Find where the given text appears and provide that cell's center as (X, Y) coordinate. 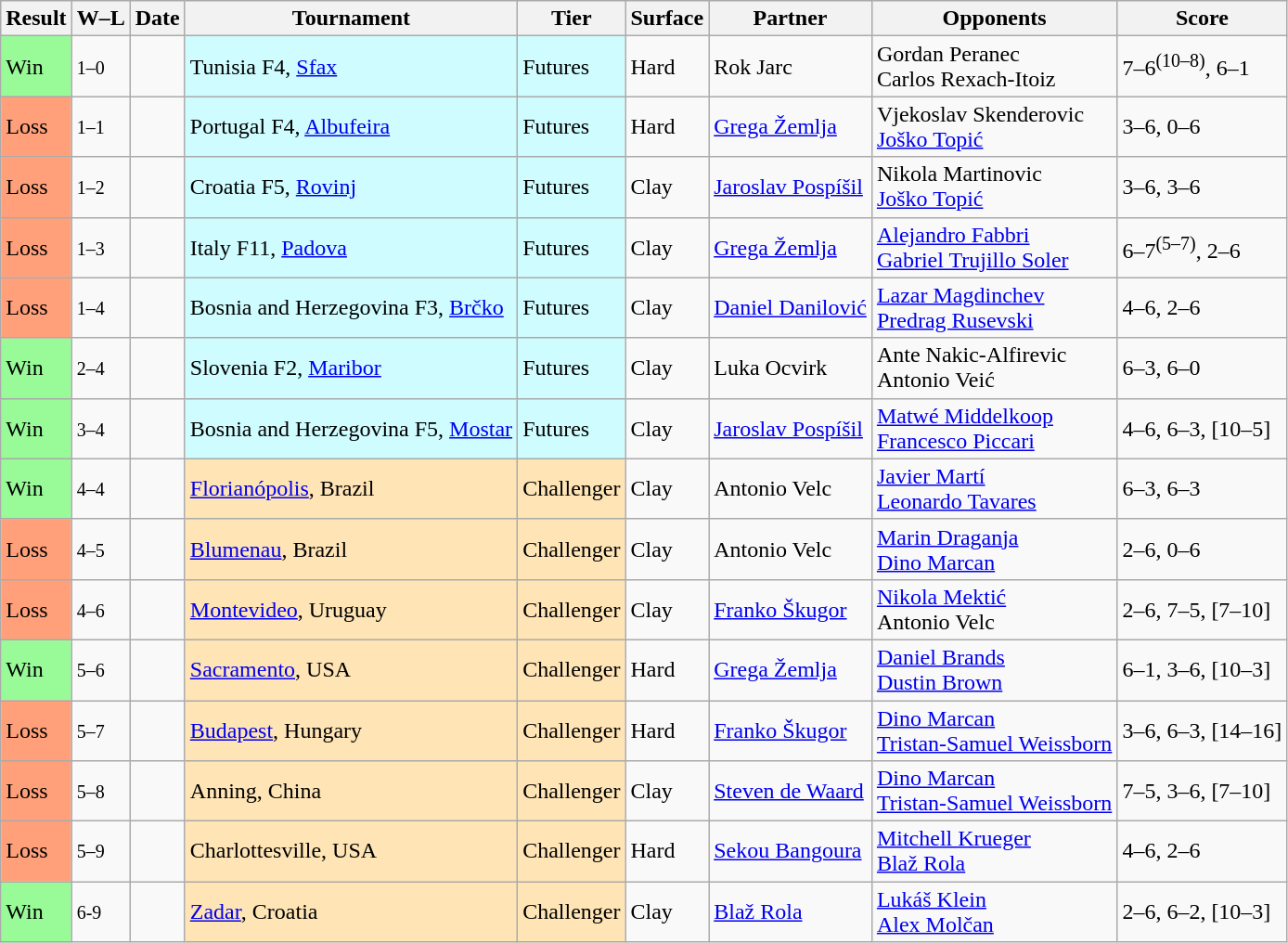
6-9 (100, 911)
Javier Martí Leonardo Tavares (994, 488)
5–7 (100, 730)
Score (1203, 19)
4–4 (100, 488)
Charlottesville, USA (351, 852)
Tier (572, 19)
Alejandro Fabbri Gabriel Trujillo Soler (994, 247)
Matwé Middelkoop Francesco Piccari (994, 429)
Surface (667, 19)
3–6, 6–3, [14–16] (1203, 730)
Steven de Waard (791, 791)
Rok Jarc (791, 67)
Nikola Martinovic Joško Topić (994, 187)
2–6, 0–6 (1203, 549)
Blumenau, Brazil (351, 549)
Budapest, Hungary (351, 730)
1–2 (100, 187)
Date (158, 19)
5–9 (100, 852)
5–8 (100, 791)
Nikola Mektić Antonio Velc (994, 609)
Mitchell Krueger Blaž Rola (994, 852)
3–6, 3–6 (1203, 187)
Partner (791, 19)
Opponents (994, 19)
6–1, 3–6, [10–3] (1203, 670)
6–7(5–7), 2–6 (1203, 247)
Vjekoslav Skenderovic Joško Topić (994, 126)
Marin Draganja Dino Marcan (994, 549)
1–1 (100, 126)
7–5, 3–6, [7–10] (1203, 791)
1–3 (100, 247)
Zadar, Croatia (351, 911)
Sekou Bangoura (791, 852)
Slovenia F2, Maribor (351, 368)
Sacramento, USA (351, 670)
6–3, 6–3 (1203, 488)
2–6, 7–5, [7–10] (1203, 609)
2–6, 6–2, [10–3] (1203, 911)
4–6, 6–3, [10–5] (1203, 429)
Croatia F5, Rovinj (351, 187)
Anning, China (351, 791)
Blaž Rola (791, 911)
4–6 (100, 609)
3–4 (100, 429)
Daniel Danilović (791, 308)
Luka Ocvirk (791, 368)
W–L (100, 19)
5–6 (100, 670)
Tournament (351, 19)
Daniel Brands Dustin Brown (994, 670)
Portugal F4, Albufeira (351, 126)
1–4 (100, 308)
6–3, 6–0 (1203, 368)
Gordan Peranec Carlos Rexach-Itoiz (994, 67)
1–0 (100, 67)
Montevideo, Uruguay (351, 609)
4–5 (100, 549)
Lazar Magdinchev Predrag Rusevski (994, 308)
Florianópolis, Brazil (351, 488)
Bosnia and Herzegovina F3, Brčko (351, 308)
3–6, 0–6 (1203, 126)
Italy F11, Padova (351, 247)
2–4 (100, 368)
Result (36, 19)
Bosnia and Herzegovina F5, Mostar (351, 429)
Lukáš Klein Alex Molčan (994, 911)
Ante Nakic-Alfirevic Antonio Veić (994, 368)
Tunisia F4, Sfax (351, 67)
7–6(10–8), 6–1 (1203, 67)
